Locate the cell with the specified text and output its [x, y] center coordinate. 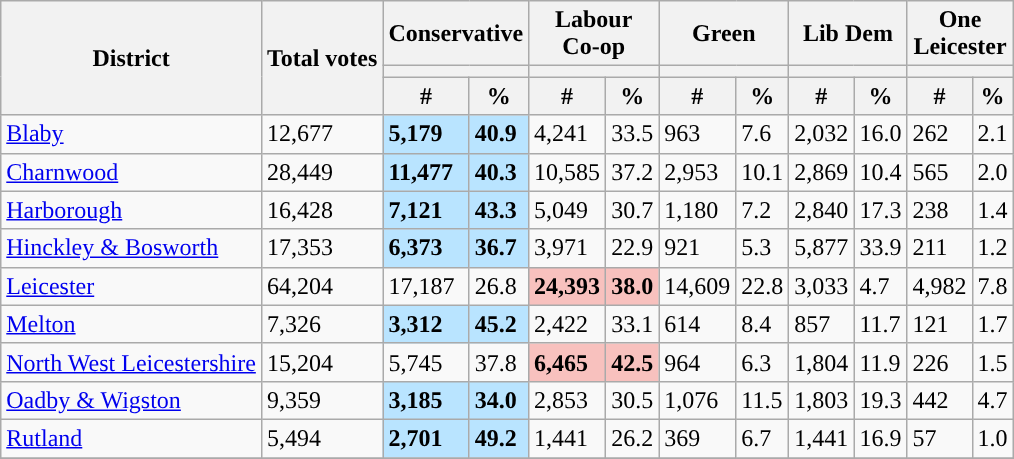
Leicester [132, 286]
42.5 [632, 362]
2,422 [568, 324]
6,373 [426, 248]
7.6 [762, 134]
2,032 [822, 134]
10.1 [762, 172]
3,033 [822, 286]
5,877 [822, 248]
1.4 [992, 210]
Green [724, 34]
Total votes [322, 58]
6,465 [568, 362]
17.3 [880, 210]
64,204 [322, 286]
11.9 [880, 362]
10.4 [880, 172]
14,609 [698, 286]
2,840 [822, 210]
43.3 [498, 210]
LabourCo-op [594, 34]
1.5 [992, 362]
211 [940, 248]
37.8 [498, 362]
12,677 [322, 134]
28,449 [322, 172]
614 [698, 324]
238 [940, 210]
49.2 [498, 438]
1,076 [698, 400]
22.9 [632, 248]
262 [940, 134]
369 [698, 438]
5,049 [568, 210]
963 [698, 134]
Lib Dem [848, 34]
36.7 [498, 248]
7.8 [992, 286]
40.3 [498, 172]
3,312 [426, 324]
30.5 [632, 400]
7.2 [762, 210]
5,745 [426, 362]
34.0 [498, 400]
16.9 [880, 438]
2,869 [822, 172]
1,180 [698, 210]
121 [940, 324]
Melton [132, 324]
10,585 [568, 172]
1.7 [992, 324]
8.4 [762, 324]
7,326 [322, 324]
26.2 [632, 438]
3,185 [426, 400]
964 [698, 362]
2,701 [426, 438]
2.0 [992, 172]
11.5 [762, 400]
40.9 [498, 134]
Conservative [456, 34]
19.3 [880, 400]
6.3 [762, 362]
9,359 [322, 400]
33.5 [632, 134]
38.0 [632, 286]
45.2 [498, 324]
57 [940, 438]
4,241 [568, 134]
6.7 [762, 438]
4,982 [940, 286]
17,353 [322, 248]
921 [698, 248]
24,393 [568, 286]
2.1 [992, 134]
565 [940, 172]
Blaby [132, 134]
11,477 [426, 172]
15,204 [322, 362]
5,494 [322, 438]
7,121 [426, 210]
226 [940, 362]
2,953 [698, 172]
5,179 [426, 134]
North West Leicestershire [132, 362]
OneLeicester [960, 34]
11.7 [880, 324]
3,971 [568, 248]
Harborough [132, 210]
1,804 [822, 362]
33.9 [880, 248]
5.3 [762, 248]
District [132, 58]
442 [940, 400]
16.0 [880, 134]
1.2 [992, 248]
30.7 [632, 210]
1.0 [992, 438]
17,187 [426, 286]
26.8 [498, 286]
857 [822, 324]
2,853 [568, 400]
Rutland [132, 438]
33.1 [632, 324]
16,428 [322, 210]
Hinckley & Bosworth [132, 248]
1,803 [822, 400]
Charnwood [132, 172]
22.8 [762, 286]
Oadby & Wigston [132, 400]
37.2 [632, 172]
